Scan for the cell matching the given text and deliver its [X, Y] coordinate at center. 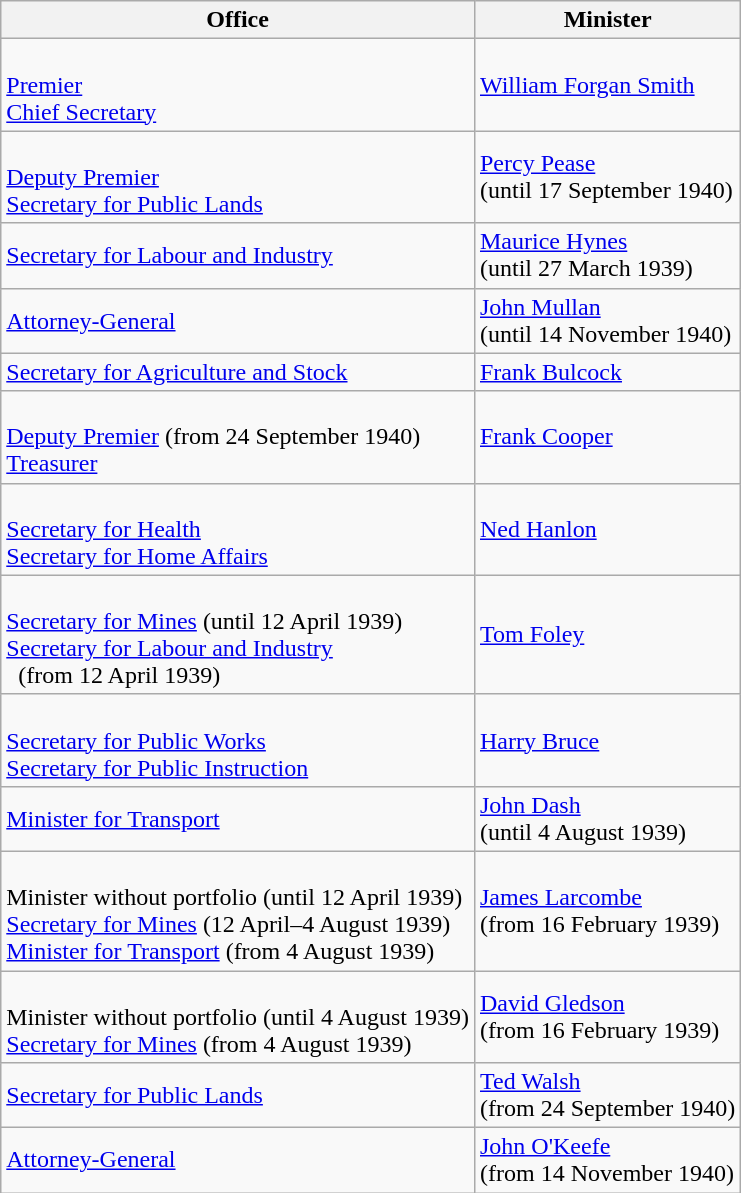
Secretary for Public Works Secretary for Public Instruction [238, 740]
Ned Hanlon [607, 529]
Secretary for Public Lands [238, 1096]
Secretary for Health Secretary for Home Affairs [238, 529]
Minister without portfolio (until 12 April 1939) Secretary for Mines (12 April–4 August 1939) Minister for Transport (from 4 August 1939) [238, 910]
Deputy Premier (from 24 September 1940) Treasurer [238, 437]
Frank Cooper [607, 437]
Percy Pease(until 17 September 1940) [607, 177]
David Gledson(from 16 February 1939) [607, 1016]
John Mullan(until 14 November 1940) [607, 320]
Maurice Hynes(until 27 March 1939) [607, 256]
Frank Bulcock [607, 372]
John Dash(until 4 August 1939) [607, 818]
Minister for Transport [238, 818]
Tom Foley [607, 634]
Secretary for Mines (until 12 April 1939) Secretary for Labour and Industry (from 12 April 1939) [238, 634]
Premier Chief Secretary [238, 85]
James Larcombe(from 16 February 1939) [607, 910]
Ted Walsh(from 24 September 1940) [607, 1096]
Minister without portfolio (until 4 August 1939) Secretary for Mines (from 4 August 1939) [238, 1016]
Secretary for Labour and Industry [238, 256]
Secretary for Agriculture and Stock [238, 372]
John O'Keefe(from 14 November 1940) [607, 1160]
Office [238, 20]
Minister [607, 20]
William Forgan Smith [607, 85]
Harry Bruce [607, 740]
Deputy Premier Secretary for Public Lands [238, 177]
